Provide the (X, Y) coordinate of the cell's center where the given text is located.  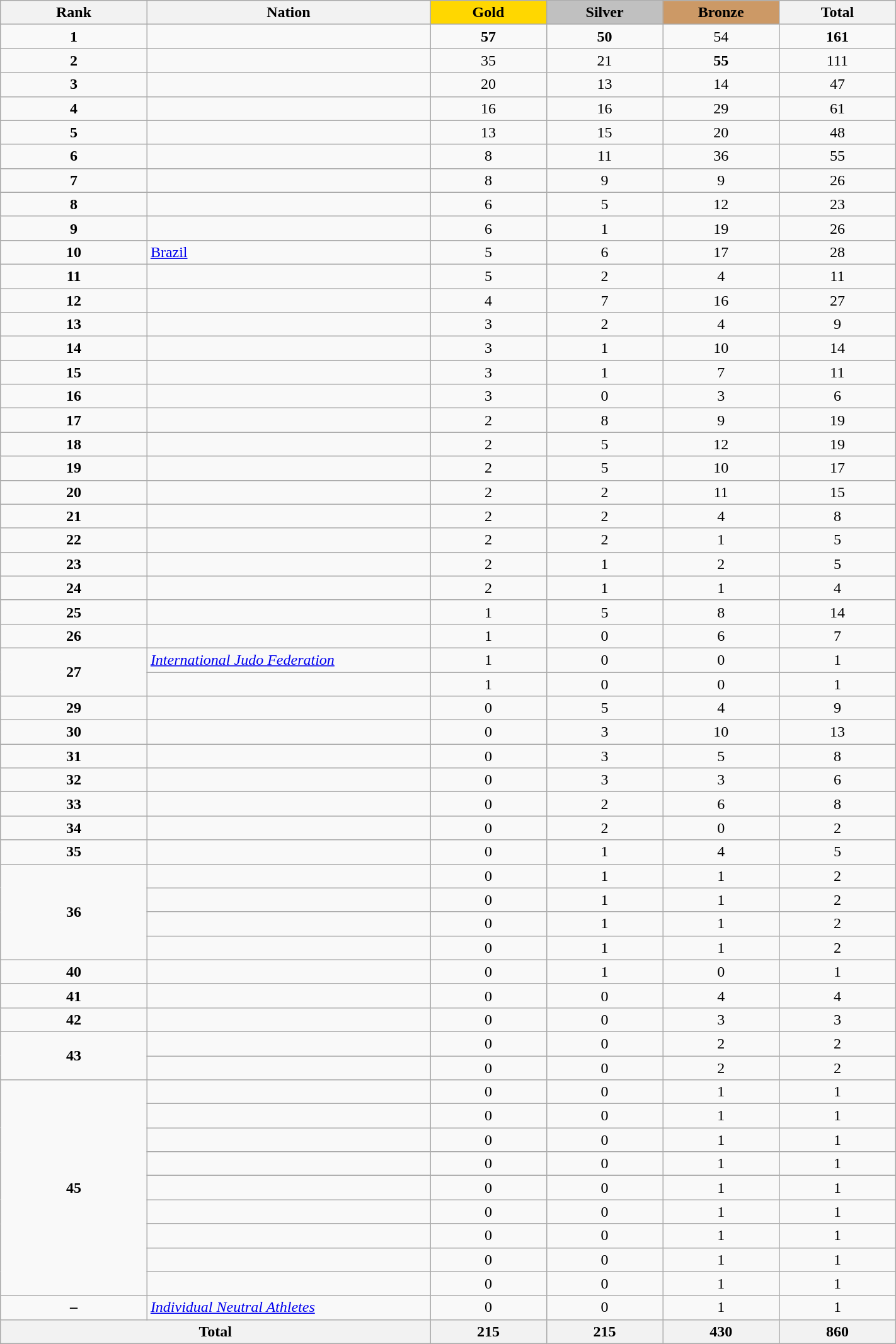
48 (838, 132)
Nation (289, 13)
57 (489, 37)
43 (74, 1055)
42 (74, 1019)
111 (838, 60)
Individual Neutral Athletes (289, 1307)
Brazil (289, 252)
31 (74, 756)
430 (721, 1331)
30 (74, 732)
25 (74, 612)
50 (605, 37)
28 (838, 252)
40 (74, 972)
41 (74, 996)
International Judo Federation (289, 660)
18 (74, 444)
22 (74, 540)
Gold (489, 13)
161 (838, 37)
Bronze (721, 13)
33 (74, 804)
860 (838, 1331)
45 (74, 1188)
– (74, 1307)
61 (838, 108)
24 (74, 588)
47 (838, 84)
Silver (605, 13)
Rank (74, 13)
54 (721, 37)
32 (74, 780)
34 (74, 828)
